Find where the given text appears and provide that cell's center as (X, Y) coordinate. 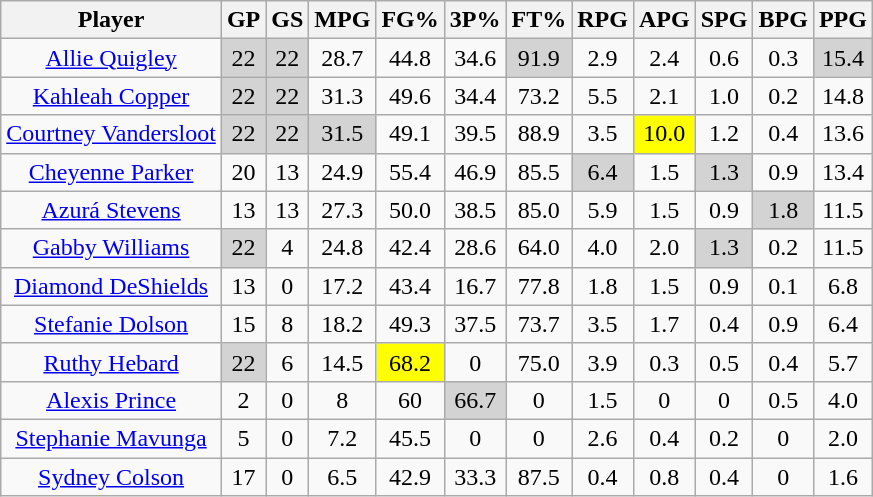
1.6 (842, 477)
Azurá Stevens (112, 210)
SPG (724, 20)
6.8 (842, 286)
3.9 (603, 362)
44.8 (410, 58)
24.9 (342, 172)
FT% (539, 20)
17.2 (342, 286)
0.8 (664, 477)
88.9 (539, 134)
33.3 (475, 477)
16.7 (475, 286)
14.8 (842, 96)
RPG (603, 20)
85.0 (539, 210)
49.6 (410, 96)
34.6 (475, 58)
14.5 (342, 362)
Cheyenne Parker (112, 172)
5.9 (603, 210)
2.6 (603, 438)
39.5 (475, 134)
5.7 (842, 362)
7.2 (342, 438)
GS (288, 20)
FG% (410, 20)
Player (112, 20)
Gabby Williams (112, 248)
20 (243, 172)
1.7 (664, 324)
APG (664, 20)
PPG (842, 20)
15 (243, 324)
Courtney Vandersloot (112, 134)
Kahleah Copper (112, 96)
31.5 (342, 134)
2.4 (664, 58)
91.9 (539, 58)
60 (410, 400)
2 (243, 400)
66.7 (475, 400)
Allie Quigley (112, 58)
42.4 (410, 248)
46.9 (475, 172)
49.3 (410, 324)
Diamond DeShields (112, 286)
2.9 (603, 58)
43.4 (410, 286)
50.0 (410, 210)
31.3 (342, 96)
6 (288, 362)
37.5 (475, 324)
Alexis Prince (112, 400)
4 (288, 248)
18.2 (342, 324)
1.2 (724, 134)
Ruthy Hebard (112, 362)
85.5 (539, 172)
55.4 (410, 172)
MPG (342, 20)
38.5 (475, 210)
13.4 (842, 172)
77.8 (539, 286)
75.0 (539, 362)
73.7 (539, 324)
27.3 (342, 210)
1.0 (724, 96)
Stefanie Dolson (112, 324)
BPG (783, 20)
5 (243, 438)
87.5 (539, 477)
5.5 (603, 96)
49.1 (410, 134)
0.1 (783, 286)
28.7 (342, 58)
GP (243, 20)
2.1 (664, 96)
45.5 (410, 438)
10.0 (664, 134)
6.5 (342, 477)
0.6 (724, 58)
15.4 (842, 58)
Sydney Colson (112, 477)
24.8 (342, 248)
28.6 (475, 248)
13.6 (842, 134)
34.4 (475, 96)
68.2 (410, 362)
3P% (475, 20)
42.9 (410, 477)
64.0 (539, 248)
Stephanie Mavunga (112, 438)
17 (243, 477)
73.2 (539, 96)
